Search for the cell housing the specified text and yield its (x, y) center coordinate. 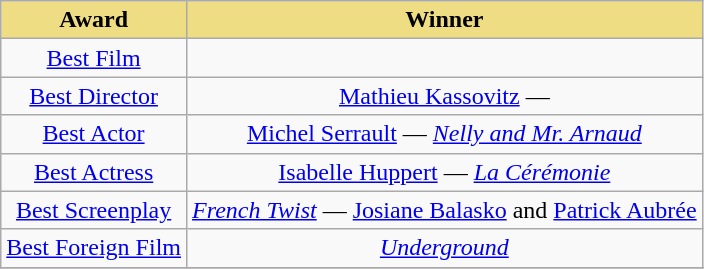
Best Director (94, 96)
French Twist — Josiane Balasko and Patrick Aubrée (444, 210)
Best Actress (94, 172)
Best Screenplay (94, 210)
Best Film (94, 58)
Michel Serrault — Nelly and Mr. Arnaud (444, 134)
Winner (444, 20)
Best Foreign Film (94, 248)
Best Actor (94, 134)
Mathieu Kassovitz — (444, 96)
Isabelle Huppert — La Cérémonie (444, 172)
Underground (444, 248)
Award (94, 20)
